Pinpoint the cell where the given text exists, returning its [X, Y] midpoint coordinate. 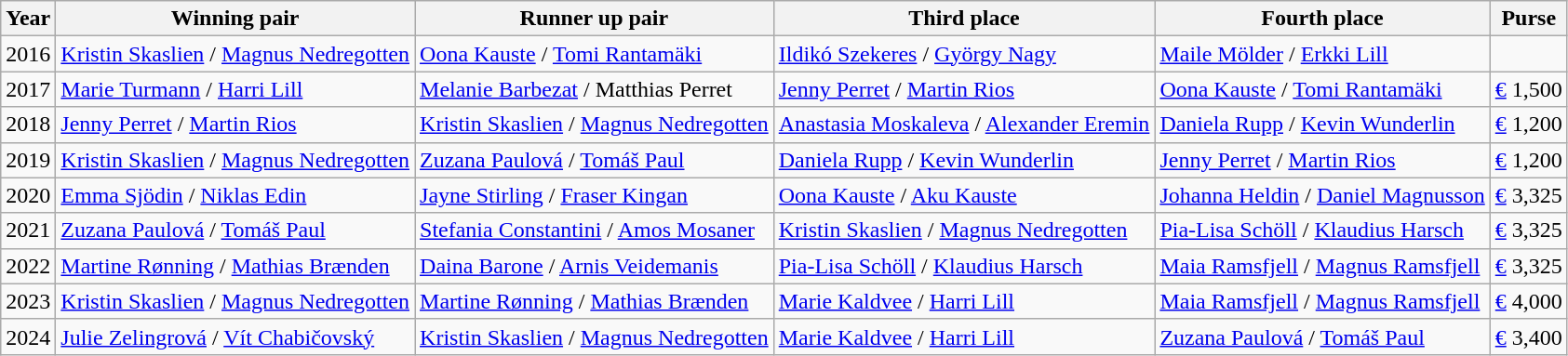
Johanna Heldin / Daniel Magnusson [1322, 195]
2017 [28, 89]
Year [28, 19]
2020 [28, 195]
Fourth place [1322, 19]
2023 [28, 301]
Emma Sjödin / Niklas Edin [235, 195]
Runner up pair [595, 19]
Maile Mölder / Erkki Lill [1322, 54]
Marie Turmann / Harri Lill [235, 89]
€ 3,400 [1528, 336]
2019 [28, 160]
Ildikó Szekeres / György Nagy [964, 54]
Julie Zelingrová / Vít Chabičovský [235, 336]
2016 [28, 54]
€ 1,500 [1528, 89]
Jayne Stirling / Fraser Kingan [595, 195]
Oona Kauste / Aku Kauste [964, 195]
Melanie Barbezat / Matthias Perret [595, 89]
Daina Barone / Arnis Veidemanis [595, 266]
Winning pair [235, 19]
2021 [28, 231]
2022 [28, 266]
Third place [964, 19]
2024 [28, 336]
2018 [28, 125]
Anastasia Moskaleva / Alexander Eremin [964, 125]
€ 4,000 [1528, 301]
Purse [1528, 19]
Stefania Constantini / Amos Mosaner [595, 231]
